Return [x, y] of the center of cell containing provided text 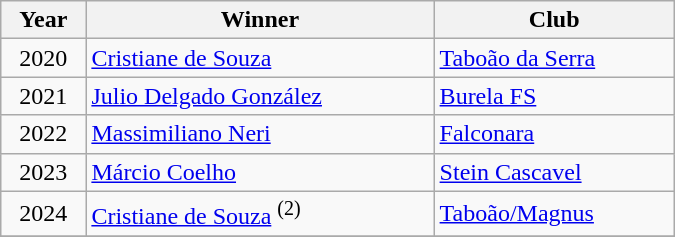
Taboão/Magnus [554, 214]
Massimiliano Neri [260, 134]
2020 [44, 58]
2024 [44, 214]
Club [554, 20]
Taboão da Serra [554, 58]
Julio Delgado González [260, 96]
Stein Cascavel [554, 172]
Márcio Coelho [260, 172]
2022 [44, 134]
2023 [44, 172]
2021 [44, 96]
Cristiane de Souza [260, 58]
Cristiane de Souza (2) [260, 214]
Winner [260, 20]
Year [44, 20]
Burela FS [554, 96]
Falconara [554, 134]
